Extract the (x, y) coordinate from the center of the cell holding the provided text.  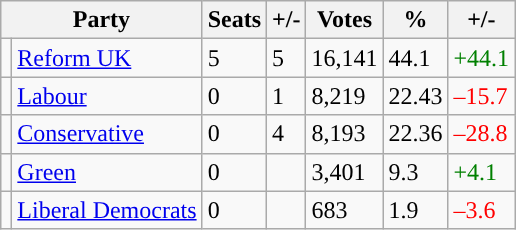
8,193 (344, 134)
22.36 (416, 134)
8,219 (344, 96)
9.3 (416, 172)
Conservative (107, 134)
44.1 (416, 58)
3,401 (344, 172)
1.9 (416, 210)
4 (286, 134)
Votes (344, 20)
Seats (234, 20)
Labour (107, 96)
Liberal Democrats (107, 210)
–15.7 (482, 96)
–28.8 (482, 134)
22.43 (416, 96)
683 (344, 210)
+4.1 (482, 172)
1 (286, 96)
–3.6 (482, 210)
16,141 (344, 58)
+44.1 (482, 58)
% (416, 20)
Reform UK (107, 58)
Party (102, 20)
Green (107, 172)
